Extract the (X, Y) coordinate from the center of the cell holding the provided text.  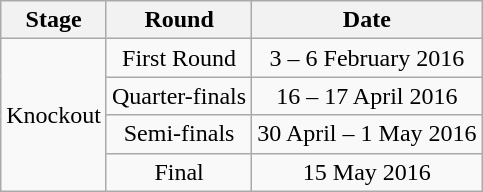
Quarter-finals (178, 96)
Knockout (54, 115)
3 – 6 February 2016 (367, 58)
Round (178, 20)
First Round (178, 58)
Stage (54, 20)
Semi-finals (178, 134)
30 April – 1 May 2016 (367, 134)
16 – 17 April 2016 (367, 96)
15 May 2016 (367, 172)
Date (367, 20)
Final (178, 172)
